Search for the cell housing the specified text and yield its (X, Y) center coordinate. 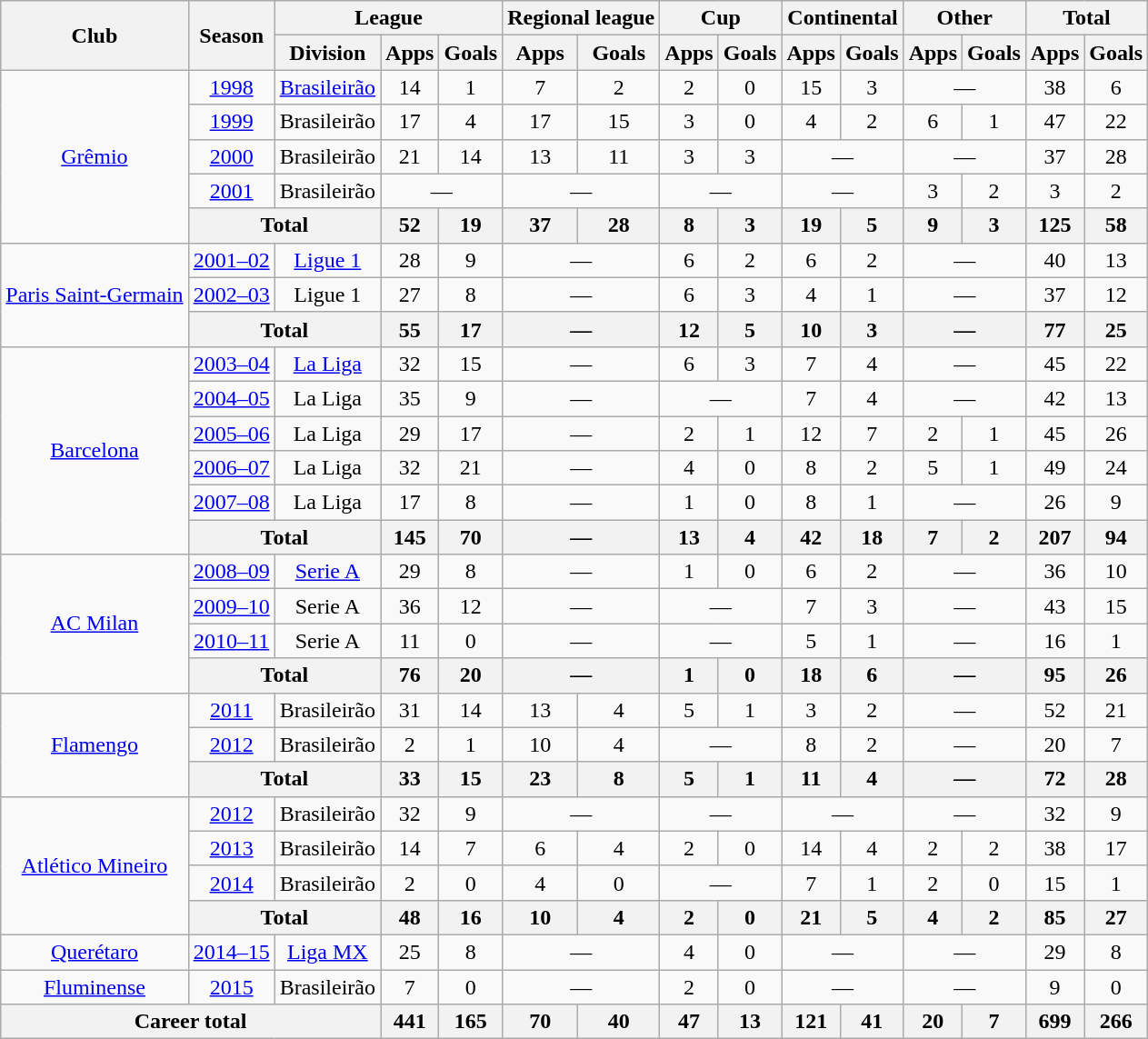
121 (811, 1022)
24 (1116, 468)
Grêmio (95, 156)
Cup (721, 18)
94 (1116, 537)
2005–06 (231, 434)
48 (410, 917)
2007–08 (231, 503)
Flamengo (95, 744)
Other (964, 18)
2014 (231, 883)
Season (231, 35)
League (389, 18)
85 (1054, 917)
Regional league (582, 18)
2008–09 (231, 572)
43 (1054, 606)
2009–10 (231, 606)
2001–02 (231, 260)
41 (872, 1022)
2000 (231, 156)
699 (1054, 1022)
165 (471, 1022)
Continental (843, 18)
77 (1054, 329)
Liga MX (327, 952)
23 (540, 779)
AC Milan (95, 624)
2010–11 (231, 641)
Querétaro (95, 952)
33 (410, 779)
Atlético Mineiro (95, 865)
207 (1054, 537)
35 (410, 398)
125 (1054, 225)
49 (1054, 468)
1999 (231, 122)
2001 (231, 191)
Paris Saint-Germain (95, 295)
31 (410, 710)
2004–05 (231, 398)
55 (410, 329)
1998 (231, 87)
58 (1116, 225)
Club (95, 35)
2006–07 (231, 468)
2011 (231, 710)
145 (410, 537)
2003–04 (231, 364)
266 (1116, 1022)
2014–15 (231, 952)
Career total (191, 1022)
72 (1054, 779)
Division (327, 53)
95 (1054, 675)
2013 (231, 848)
76 (410, 675)
Fluminense (95, 986)
2015 (231, 986)
Barcelona (95, 450)
441 (410, 1022)
2002–03 (231, 295)
